From the cell containing the given text, extract its center point as (x, y) coordinate. 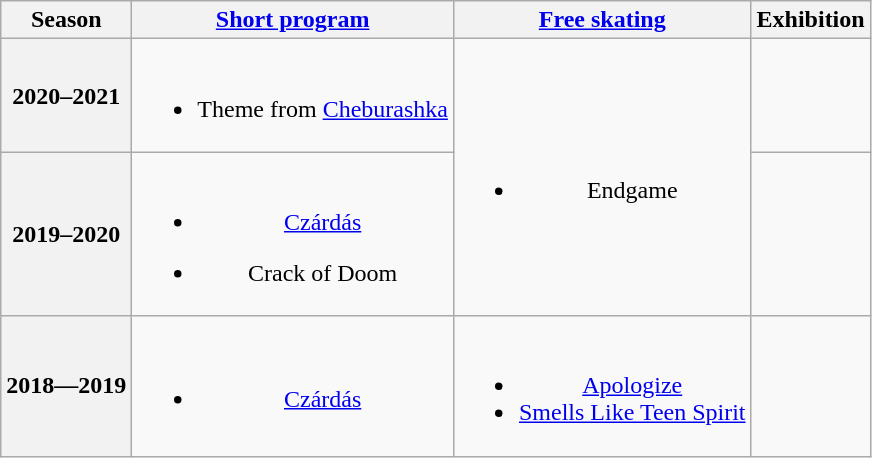
Apologize Smells Like Teen Spirit (602, 386)
Czárdás Crack of Doom (293, 234)
Endgame (602, 178)
Czárdás (293, 386)
Exhibition (810, 20)
Theme from Cheburashka (293, 96)
Season (66, 20)
2020–2021 (66, 96)
2019–2020 (66, 234)
2018—2019 (66, 386)
Free skating (602, 20)
Short program (293, 20)
